Output the [X, Y] coordinate of the center of the cell containing the given text.  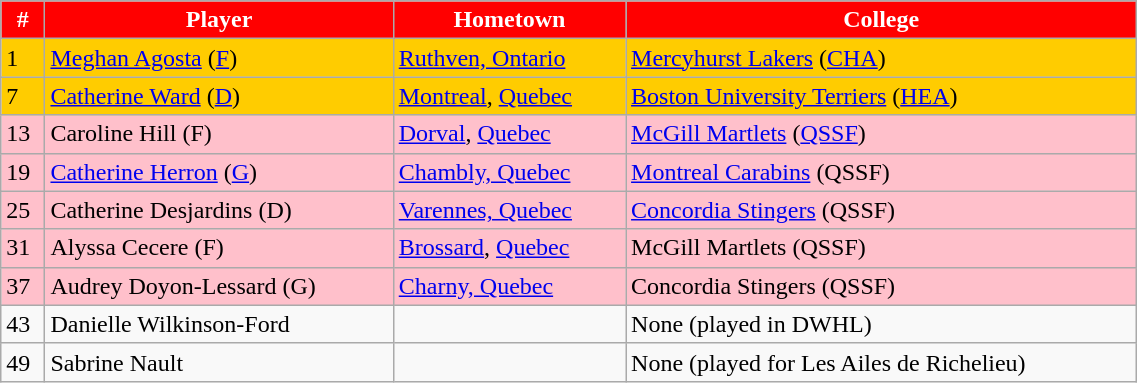
1 [23, 58]
Dorval, Quebec [509, 134]
Mercyhurst Lakers (CHA) [882, 58]
Hometown [509, 20]
Player [219, 20]
Meghan Agosta (F) [219, 58]
Danielle Wilkinson-Ford [219, 324]
13 [23, 134]
7 [23, 96]
49 [23, 362]
None (played in DWHL) [882, 324]
Montreal, Quebec [509, 96]
Brossard, Quebec [509, 248]
37 [23, 286]
Chambly, Quebec [509, 172]
Ruthven, Ontario [509, 58]
Catherine Herron (G) [219, 172]
31 [23, 248]
Charny, Quebec [509, 286]
None (played for Les Ailes de Richelieu) [882, 362]
Alyssa Cecere (F) [219, 248]
Varennes, Quebec [509, 210]
43 [23, 324]
College [882, 20]
Caroline Hill (F) [219, 134]
Boston University Terriers (HEA) [882, 96]
Audrey Doyon-Lessard (G) [219, 286]
Catherine Ward (D) [219, 96]
Montreal Carabins (QSSF) [882, 172]
# [23, 20]
25 [23, 210]
Catherine Desjardins (D) [219, 210]
19 [23, 172]
Sabrine Nault [219, 362]
